Detect which cell encompasses the target text, then output its (x, y) center coordinate. 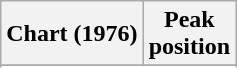
Peakposition (189, 34)
Chart (1976) (72, 34)
